From the cell containing the given text, extract its center point as (X, Y) coordinate. 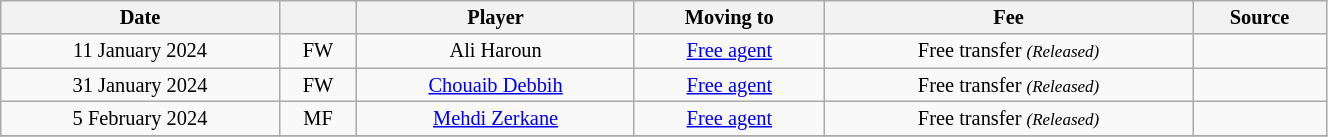
5 February 2024 (140, 118)
Player (496, 17)
Mehdi Zerkane (496, 118)
Ali Haroun (496, 51)
Moving to (729, 17)
Chouaib Debbih (496, 85)
31 January 2024 (140, 85)
11 January 2024 (140, 51)
Date (140, 17)
Fee (1008, 17)
Source (1260, 17)
MF (318, 118)
